For the text-containing cell, return its midpoint in (x, y) coordinate format. 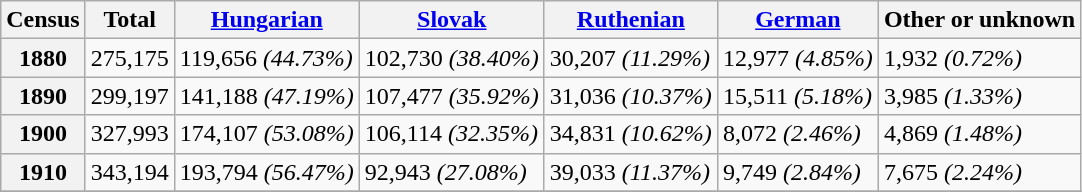
Census (43, 20)
30,207 (11.29%) (630, 58)
3,985 (1.33%) (979, 96)
Slovak (452, 20)
4,869 (1.48%) (979, 134)
102,730 (38.40%) (452, 58)
Total (130, 20)
107,477 (35.92%) (452, 96)
7,675 (2.24%) (979, 172)
193,794 (56.47%) (266, 172)
Ruthenian (630, 20)
275,175 (130, 58)
92,943 (27.08%) (452, 172)
343,194 (130, 172)
39,033 (11.37%) (630, 172)
Other or unknown (979, 20)
299,197 (130, 96)
1,932 (0.72%) (979, 58)
174,107 (53.08%) (266, 134)
34,831 (10.62%) (630, 134)
1910 (43, 172)
Hungarian (266, 20)
German (798, 20)
9,749 (2.84%) (798, 172)
1890 (43, 96)
31,036 (10.37%) (630, 96)
1880 (43, 58)
119,656 (44.73%) (266, 58)
327,993 (130, 134)
8,072 (2.46%) (798, 134)
106,114 (32.35%) (452, 134)
1900 (43, 134)
12,977 (4.85%) (798, 58)
15,511 (5.18%) (798, 96)
141,188 (47.19%) (266, 96)
